Extract the [X, Y] coordinate from the center of the cell holding the provided text.  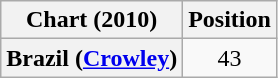
43 [230, 58]
Chart (2010) [92, 20]
Brazil (Crowley) [92, 58]
Position [230, 20]
